Extract the (x, y) coordinate from the center of the cell holding the provided text.  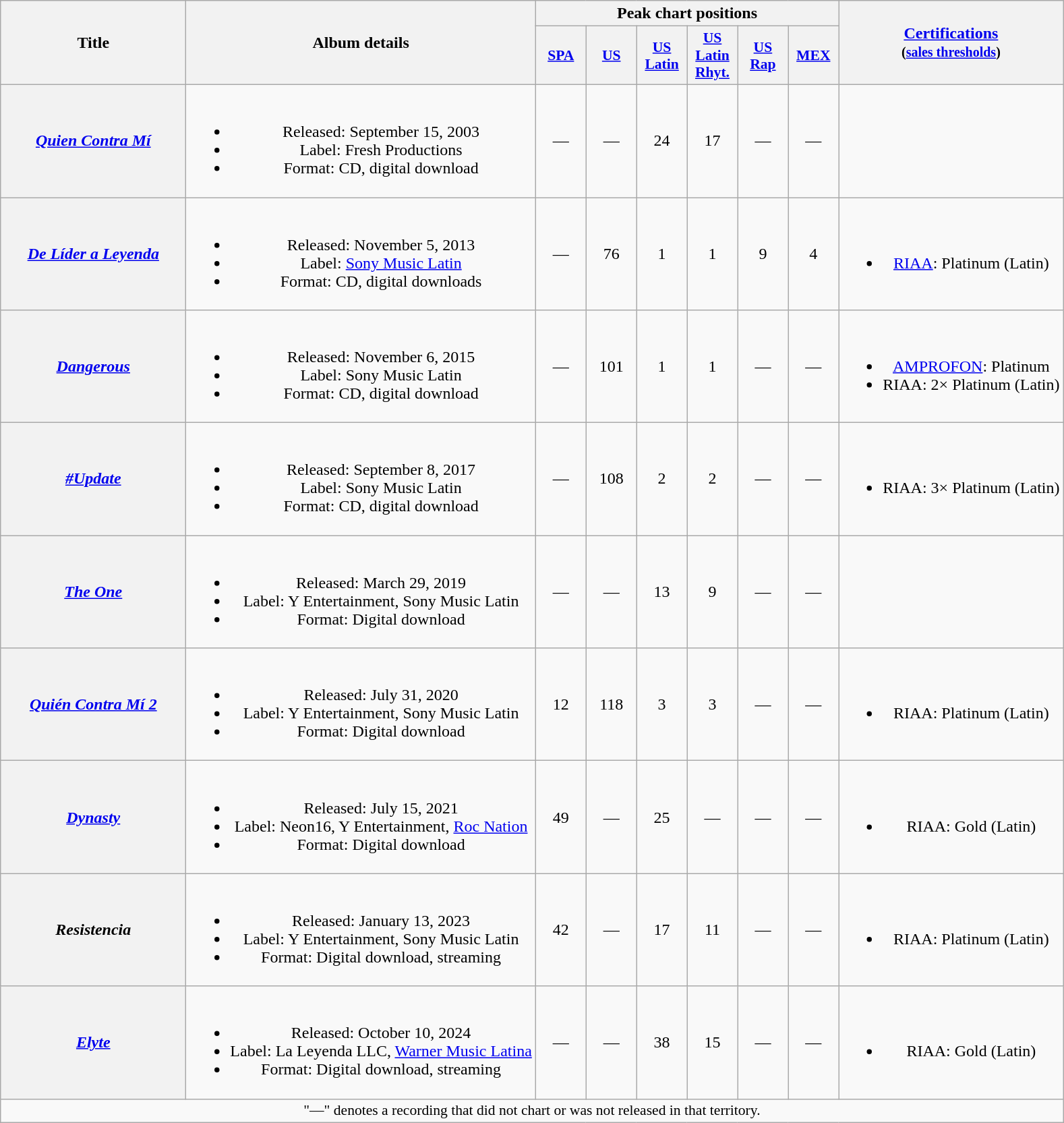
11 (712, 929)
Released: July 31, 2020Label: Y Entertainment, Sony Music LatinFormat: Digital download (361, 704)
Released: March 29, 2019Label: Y Entertainment, Sony Music LatinFormat: Digital download (361, 592)
AMPROFON: PlatinumRIAA: 2× Platinum (Latin) (951, 367)
Dynasty (93, 817)
12 (561, 704)
US Latin Rhyt. (712, 55)
24 (662, 140)
#Update (93, 479)
De Líder a Leyenda (93, 254)
The One (93, 592)
25 (662, 817)
Released: November 6, 2015Label: Sony Music LatinFormat: CD, digital download (361, 367)
"—" denotes a recording that did not chart or was not released in that territory. (532, 1111)
USRap (763, 55)
118 (611, 704)
Quien Contra Mí (93, 140)
Released: September 15, 2003Label: Fresh ProductionsFormat: CD, digital download (361, 140)
Quién Contra Mí 2 (93, 704)
Released: September 8, 2017Label: Sony Music LatinFormat: CD, digital download (361, 479)
101 (611, 367)
15 (712, 1043)
Peak chart positions (686, 13)
Released: July 15, 2021Label: Neon16, Y Entertainment, Roc NationFormat: Digital download (361, 817)
Released: November 5, 2013Label: Sony Music LatinFormat: CD, digital downloads (361, 254)
Released: October 10, 2024Label: La Leyenda LLC, Warner Music LatinaFormat: Digital download, streaming (361, 1043)
USLatin (662, 55)
108 (611, 479)
Released: January 13, 2023Label: Y Entertainment, Sony Music LatinFormat: Digital download, streaming (361, 929)
13 (662, 592)
Dangerous (93, 367)
4 (813, 254)
Certifications(sales thresholds) (951, 43)
49 (561, 817)
Elyte (93, 1043)
38 (662, 1043)
MEX (813, 55)
Title (93, 43)
Resistencia (93, 929)
Album details (361, 43)
RIAA: 3× Platinum (Latin) (951, 479)
US (611, 55)
76 (611, 254)
42 (561, 929)
SPA (561, 55)
